Locate the cell with the specified text and output its (X, Y) center coordinate. 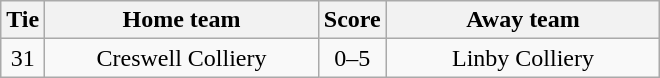
Home team (182, 20)
Creswell Colliery (182, 58)
Linby Colliery (523, 58)
Away team (523, 20)
31 (23, 58)
Tie (23, 20)
Score (352, 20)
0–5 (352, 58)
